Detect which cell encompasses the target text, then output its (x, y) center coordinate. 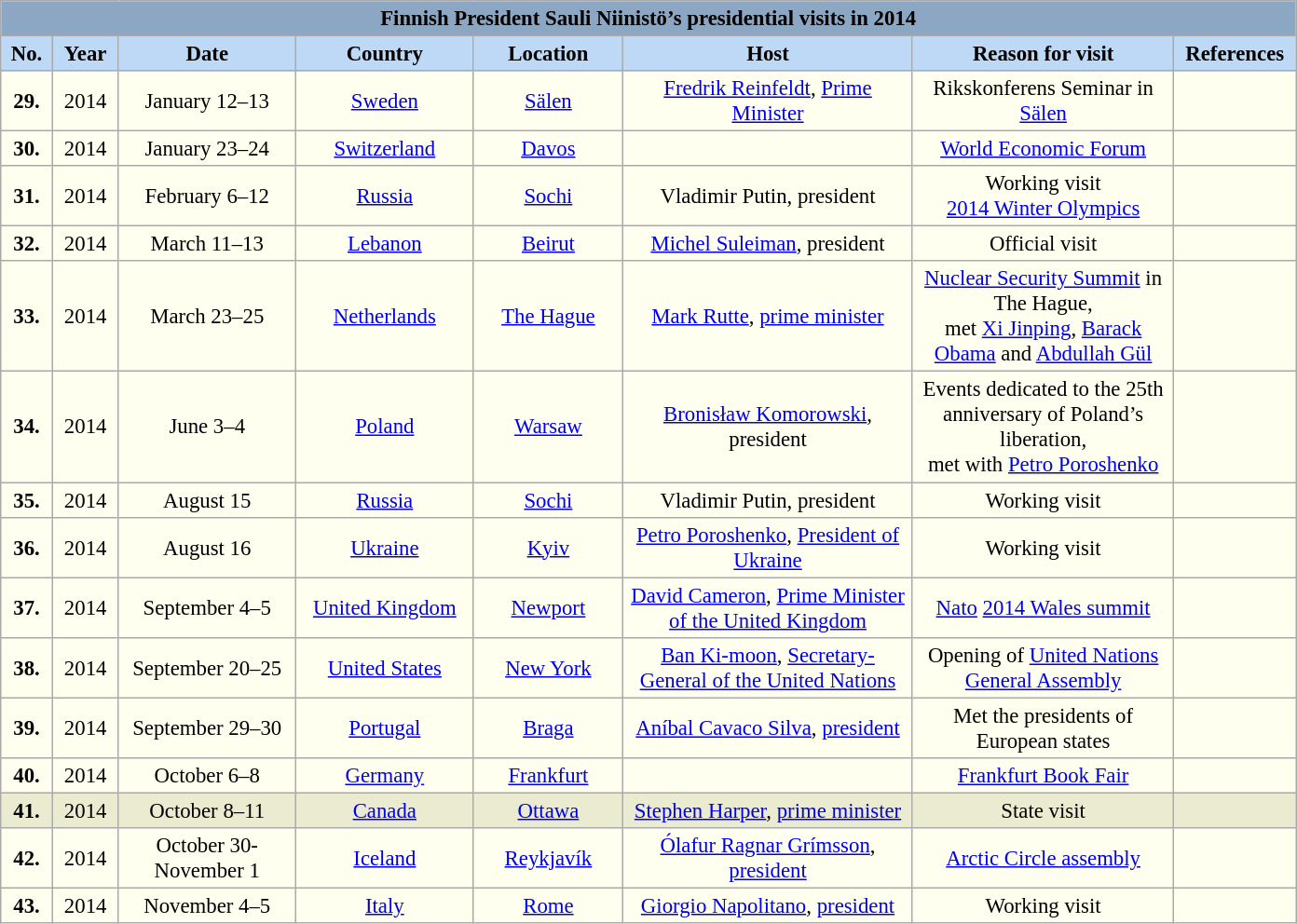
February 6–12 (207, 196)
Fredrik Reinfeldt, Prime Minister (768, 101)
Ukraine (386, 548)
Location (548, 54)
References (1236, 54)
Reason for visit (1044, 54)
Sweden (386, 101)
Frankfurt Book Fair (1044, 776)
Nato 2014 Wales summit (1044, 607)
No. (27, 54)
Stephen Harper, prime minister (768, 810)
40. (27, 776)
Official visit (1044, 244)
Rikskonferens Seminar in Sälen (1044, 101)
United States (386, 667)
October 8–11 (207, 810)
New York (548, 667)
29. (27, 101)
Nuclear Security Summit in The Hague,met Xi Jinping, Barack Obama and Abdullah Gül (1044, 317)
Ólafur Ragnar Grímsson, president (768, 859)
Date (207, 54)
September 20–25 (207, 667)
September 29–30 (207, 728)
Warsaw (548, 427)
Newport (548, 607)
36. (27, 548)
Lebanon (386, 244)
42. (27, 859)
34. (27, 427)
Braga (548, 728)
United Kingdom (386, 607)
Italy (386, 905)
Opening of United Nations General Assembly (1044, 667)
39. (27, 728)
Petro Poroshenko, President of Ukraine (768, 548)
32. (27, 244)
August 15 (207, 500)
38. (27, 667)
Working visit2014 Winter Olympics (1044, 196)
Michel Suleiman, president (768, 244)
Bronisław Komorowski, president (768, 427)
The Hague (548, 317)
State visit (1044, 810)
Giorgio Napolitano, president (768, 905)
Ban Ki-moon, Secretary-General of the United Nations (768, 667)
Poland (386, 427)
31. (27, 196)
Arctic Circle assembly (1044, 859)
Mark Rutte, prime minister (768, 317)
November 4–5 (207, 905)
Beirut (548, 244)
33. (27, 317)
Iceland (386, 859)
Portugal (386, 728)
June 3–4 (207, 427)
Germany (386, 776)
January 12–13 (207, 101)
Frankfurt (548, 776)
October 30-November 1 (207, 859)
Finnish President Sauli Niinistö’s presidential visits in 2014 (648, 19)
Davos (548, 149)
David Cameron, Prime Minister of the United Kingdom (768, 607)
January 23–24 (207, 149)
43. (27, 905)
41. (27, 810)
Met the presidents of European states (1044, 728)
Sälen (548, 101)
Netherlands (386, 317)
37. (27, 607)
Rome (548, 905)
Host (768, 54)
35. (27, 500)
Switzerland (386, 149)
March 11–13 (207, 244)
September 4–5 (207, 607)
Year (86, 54)
Canada (386, 810)
Ottawa (548, 810)
30. (27, 149)
October 6–8 (207, 776)
Kyiv (548, 548)
World Economic Forum (1044, 149)
Events dedicated to the 25th anniversary of Poland’s liberation,met with Petro Poroshenko (1044, 427)
March 23–25 (207, 317)
August 16 (207, 548)
Reykjavík (548, 859)
Country (386, 54)
Aníbal Cavaco Silva, president (768, 728)
